Return the (X, Y) coordinate for the center point of the cell that contains the specified text.  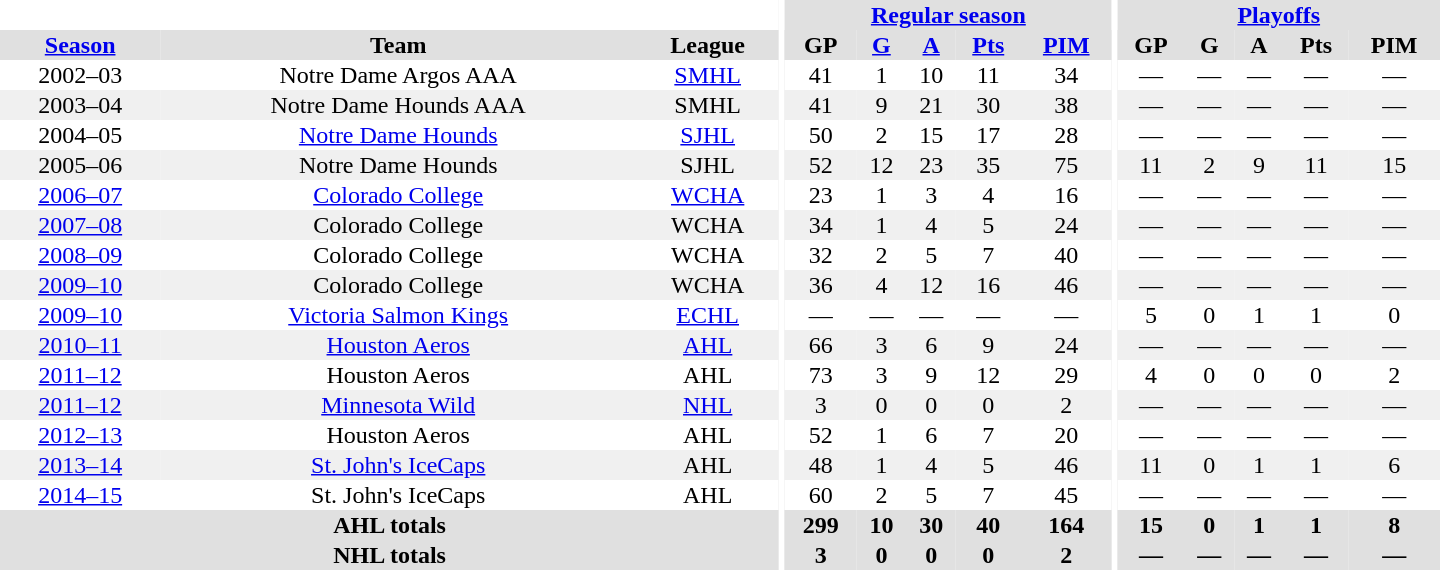
2003–04 (80, 105)
17 (988, 135)
20 (1066, 435)
League (708, 45)
75 (1066, 165)
Team (398, 45)
45 (1066, 495)
66 (821, 345)
ECHL (708, 315)
2008–09 (80, 255)
164 (1066, 525)
2014–15 (80, 495)
Regular season (948, 15)
Minnesota Wild (398, 405)
32 (821, 255)
2005–06 (80, 165)
Notre Dame Argos AAA (398, 75)
2010–11 (80, 345)
73 (821, 375)
AHL totals (390, 525)
2007–08 (80, 225)
21 (931, 105)
NHL totals (390, 555)
2006–07 (80, 195)
28 (1066, 135)
2002–03 (80, 75)
299 (821, 525)
50 (821, 135)
29 (1066, 375)
Season (80, 45)
48 (821, 465)
Notre Dame Hounds AAA (398, 105)
38 (1066, 105)
NHL (708, 405)
2004–05 (80, 135)
35 (988, 165)
Victoria Salmon Kings (398, 315)
2012–13 (80, 435)
8 (1394, 525)
36 (821, 285)
2013–14 (80, 465)
60 (821, 495)
Playoffs (1278, 15)
